Pinpoint the cell where the given text exists, returning its [X, Y] midpoint coordinate. 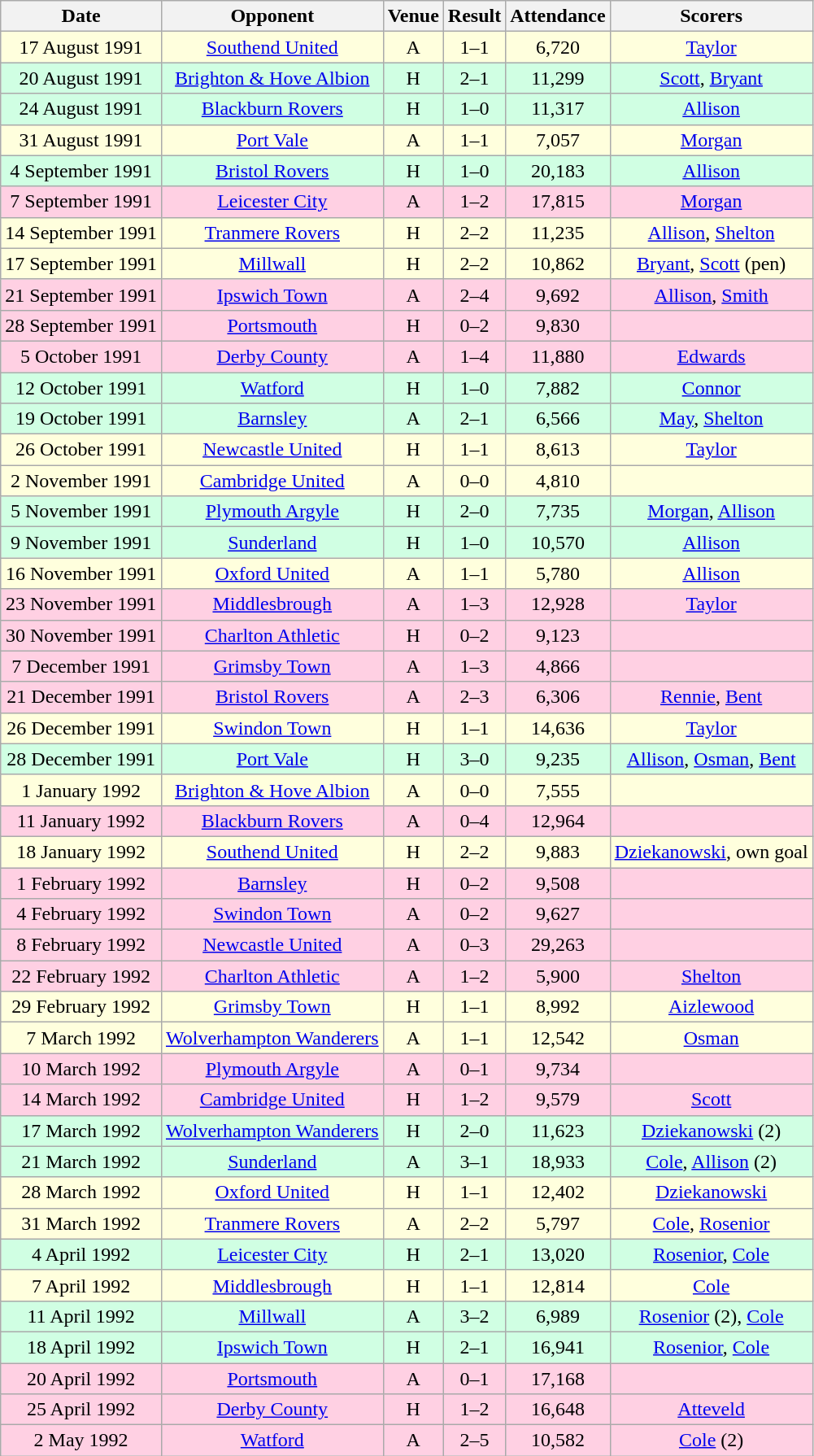
Scorers [711, 16]
1–4 [474, 356]
4 April 1992 [81, 1254]
12,814 [558, 1285]
7,735 [558, 512]
29 February 1992 [81, 1007]
11 April 1992 [81, 1316]
21 September 1991 [81, 294]
11,299 [558, 78]
9,883 [558, 852]
26 December 1991 [81, 728]
14 March 1992 [81, 1100]
10 March 1992 [81, 1069]
1 February 1992 [81, 883]
5,780 [558, 573]
12,542 [558, 1038]
11,235 [558, 233]
8 February 1992 [81, 945]
26 October 1991 [81, 450]
7 September 1991 [81, 202]
Dziekanowski (2) [711, 1131]
24 August 1991 [81, 109]
Cole, Rosenior [711, 1223]
1 January 1992 [81, 790]
2–5 [474, 1441]
5,797 [558, 1223]
9 November 1991 [81, 543]
5,900 [558, 976]
9,692 [558, 294]
5 November 1991 [81, 512]
2–4 [474, 294]
20 April 1992 [81, 1379]
4 February 1992 [81, 914]
Allison, Smith [711, 294]
3–2 [474, 1316]
8,992 [558, 1007]
18 January 1992 [81, 852]
10,582 [558, 1441]
12 October 1991 [81, 388]
9,579 [558, 1100]
Edwards [711, 356]
7 April 1992 [81, 1285]
17 September 1991 [81, 264]
May, Shelton [711, 419]
4,810 [558, 481]
20 August 1991 [81, 78]
7,057 [558, 140]
20,183 [558, 171]
Rennie, Bent [711, 697]
12,402 [558, 1192]
31 March 1992 [81, 1223]
2 November 1991 [81, 481]
Date [81, 16]
8,613 [558, 450]
Opponent [272, 16]
Osman [711, 1038]
28 September 1991 [81, 325]
12,964 [558, 821]
Bryant, Scott (pen) [711, 264]
16 November 1991 [81, 573]
28 December 1991 [81, 759]
Aizlewood [711, 1007]
6,720 [558, 47]
9,830 [558, 325]
4 September 1991 [81, 171]
Attendance [558, 16]
6,989 [558, 1316]
Cole, Allison (2) [711, 1162]
10,862 [558, 264]
9,734 [558, 1069]
14,636 [558, 728]
0–3 [474, 945]
10,570 [558, 543]
31 August 1991 [81, 140]
21 March 1992 [81, 1162]
9,627 [558, 914]
Connor [711, 388]
17,815 [558, 202]
Dziekanowski [711, 1192]
Rosenior (2), Cole [711, 1316]
Shelton [711, 976]
Morgan, Allison [711, 512]
Dziekanowski, own goal [711, 852]
2 May 1992 [81, 1441]
17 March 1992 [81, 1131]
19 October 1991 [81, 419]
21 December 1991 [81, 697]
Scott, Bryant [711, 78]
Venue [413, 16]
Cole (2) [711, 1441]
Allison, Osman, Bent [711, 759]
14 September 1991 [81, 233]
17,168 [558, 1379]
29,263 [558, 945]
0–4 [474, 821]
7 March 1992 [81, 1038]
9,123 [558, 635]
16,648 [558, 1410]
4,866 [558, 666]
11,317 [558, 109]
13,020 [558, 1254]
30 November 1991 [81, 635]
7,555 [558, 790]
Atteveld [711, 1410]
9,508 [558, 883]
7,882 [558, 388]
28 March 1992 [81, 1192]
11,880 [558, 356]
23 November 1991 [81, 604]
18,933 [558, 1162]
3–0 [474, 759]
6,306 [558, 697]
25 April 1992 [81, 1410]
Allison, Shelton [711, 233]
Cole [711, 1285]
3–1 [474, 1162]
7 December 1991 [81, 666]
11,623 [558, 1131]
5 October 1991 [81, 356]
6,566 [558, 419]
11 January 1992 [81, 821]
Scott [711, 1100]
18 April 1992 [81, 1347]
9,235 [558, 759]
16,941 [558, 1347]
12,928 [558, 604]
2–3 [474, 697]
Result [474, 16]
17 August 1991 [81, 47]
22 February 1992 [81, 976]
